Pinpoint the cell where the given text exists, returning its [x, y] midpoint coordinate. 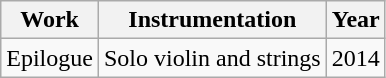
Instrumentation [212, 20]
Epilogue [50, 58]
Year [356, 20]
Work [50, 20]
2014 [356, 58]
Solo violin and strings [212, 58]
